Identify which cell holds the provided text, then report its (X, Y) central coordinate. 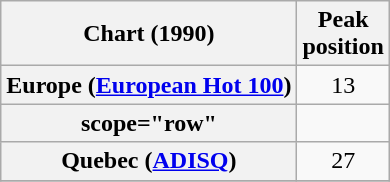
13 (343, 85)
scope="row" (149, 123)
Chart (1990) (149, 34)
Quebec (ADISQ) (149, 161)
Europe (European Hot 100) (149, 85)
Peakposition (343, 34)
27 (343, 161)
